Detect which cell encompasses the target text, then output its [X, Y] center coordinate. 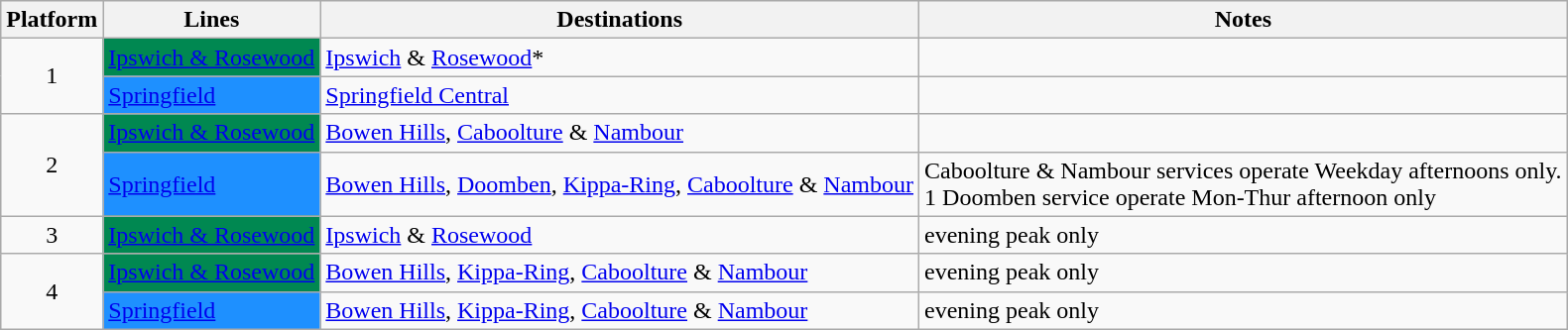
Bowen Hills, Caboolture & Nambour [620, 133]
Platform [52, 20]
Notes [1244, 20]
1 [52, 76]
3 [52, 235]
4 [52, 291]
Caboolture & Nambour services operate Weekday afternoons only.1 Doomben service operate Mon-Thur afternoon only [1244, 184]
Ipswich & Rosewood* [620, 57]
Springfield Central [620, 95]
Lines [212, 20]
2 [52, 165]
Bowen Hills, Doomben, Kippa-Ring, Caboolture & Nambour [620, 184]
Destinations [620, 20]
